From the cell containing the given text, extract its center point as (x, y) coordinate. 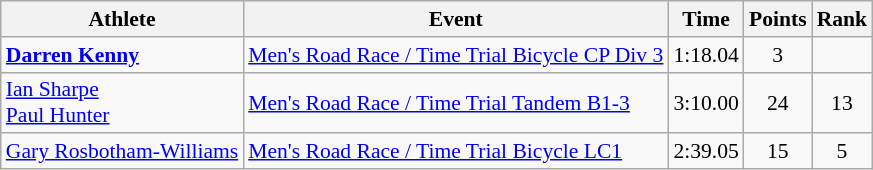
Men's Road Race / Time Trial Tandem B1-3 (456, 102)
Rank (842, 19)
Ian Sharpe Paul Hunter (122, 102)
Event (456, 19)
Time (706, 19)
Darren Kenny (122, 55)
1:18.04 (706, 55)
Men's Road Race / Time Trial Bicycle CP Div 3 (456, 55)
24 (778, 102)
Gary Rosbotham-Williams (122, 152)
13 (842, 102)
Athlete (122, 19)
Men's Road Race / Time Trial Bicycle LC1 (456, 152)
2:39.05 (706, 152)
Points (778, 19)
5 (842, 152)
15 (778, 152)
3 (778, 55)
3:10.00 (706, 102)
